Capture the cell that displays the provided text and extract its [x, y] central coordinate. 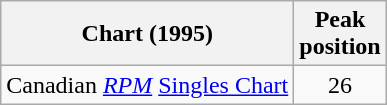
Canadian RPM Singles Chart [148, 85]
Chart (1995) [148, 34]
Peakposition [340, 34]
26 [340, 85]
